Pinpoint the cell where the given text exists, returning its (x, y) midpoint coordinate. 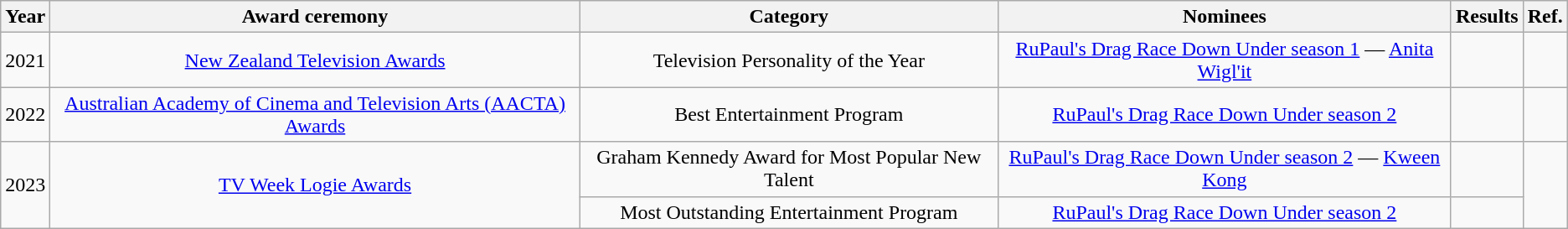
2022 (25, 114)
Graham Kennedy Award for Most Popular New Talent (789, 169)
RuPaul's Drag Race Down Under season 2 — Kween Kong (1225, 169)
Award ceremony (315, 17)
Nominees (1225, 17)
Best Entertainment Program (789, 114)
Most Outstanding Entertainment Program (789, 212)
Year (25, 17)
2021 (25, 60)
2023 (25, 185)
Results (1487, 17)
RuPaul's Drag Race Down Under season 1 — Anita Wigl'it (1225, 60)
Australian Academy of Cinema and Television Arts (AACTA) Awards (315, 114)
New Zealand Television Awards (315, 60)
Ref. (1545, 17)
Television Personality of the Year (789, 60)
Category (789, 17)
TV Week Logie Awards (315, 185)
